Determine the (x, y) coordinate at the center of the cell enclosing the given text.  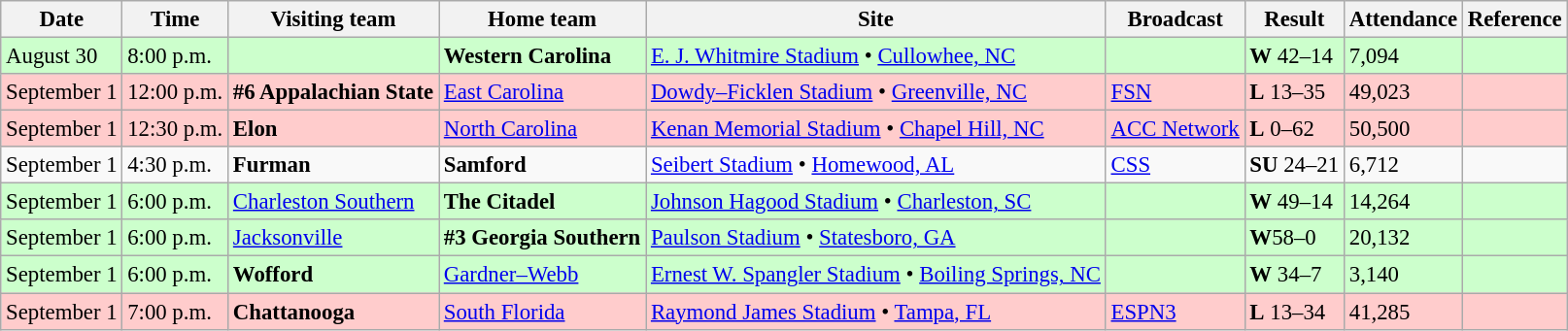
CSS (1176, 165)
Visiting team (334, 19)
#3 Georgia Southern (542, 238)
Kenan Memorial Stadium • Chapel Hill, NC (876, 129)
8:00 p.m. (175, 56)
L 13–35 (1294, 92)
Raymond James Stadium • Tampa, FL (876, 312)
Broadcast (1176, 19)
W58–0 (1294, 238)
Furman (334, 165)
20,132 (1403, 238)
SU 24–21 (1294, 165)
W 42–14 (1294, 56)
South Florida (542, 312)
Time (175, 19)
Paulson Stadium • Statesboro, GA (876, 238)
ACC Network (1176, 129)
Gardner–Webb (542, 275)
Reference (1515, 19)
Johnson Hagood Stadium • Charleston, SC (876, 202)
August 30 (62, 56)
4:30 p.m. (175, 165)
3,140 (1403, 275)
Chattanooga (334, 312)
7:00 p.m. (175, 312)
North Carolina (542, 129)
Home team (542, 19)
ESPN3 (1176, 312)
Result (1294, 19)
Site (876, 19)
L 13–34 (1294, 312)
Elon (334, 129)
FSN (1176, 92)
Seibert Stadium • Homewood, AL (876, 165)
41,285 (1403, 312)
Western Carolina (542, 56)
7,094 (1403, 56)
W 34–7 (1294, 275)
6,712 (1403, 165)
49,023 (1403, 92)
Samford (542, 165)
50,500 (1403, 129)
L 0–62 (1294, 129)
Charleston Southern (334, 202)
Date (62, 19)
12:30 p.m. (175, 129)
W 49–14 (1294, 202)
Wofford (334, 275)
Attendance (1403, 19)
#6 Appalachian State (334, 92)
Dowdy–Ficklen Stadium • Greenville, NC (876, 92)
East Carolina (542, 92)
12:00 p.m. (175, 92)
14,264 (1403, 202)
E. J. Whitmire Stadium • Cullowhee, NC (876, 56)
The Citadel (542, 202)
Ernest W. Spangler Stadium • Boiling Springs, NC (876, 275)
Jacksonville (334, 238)
